Output the [x, y] coordinate of the center of the cell containing the given text.  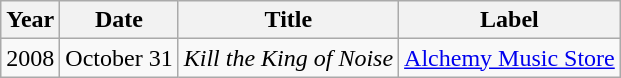
Title [288, 20]
Alchemy Music Store [510, 58]
Label [510, 20]
Year [30, 20]
Date [119, 20]
2008 [30, 58]
Kill the King of Noise [288, 58]
October 31 [119, 58]
